Return the (x, y) coordinate for the center point of the cell that contains the specified text.  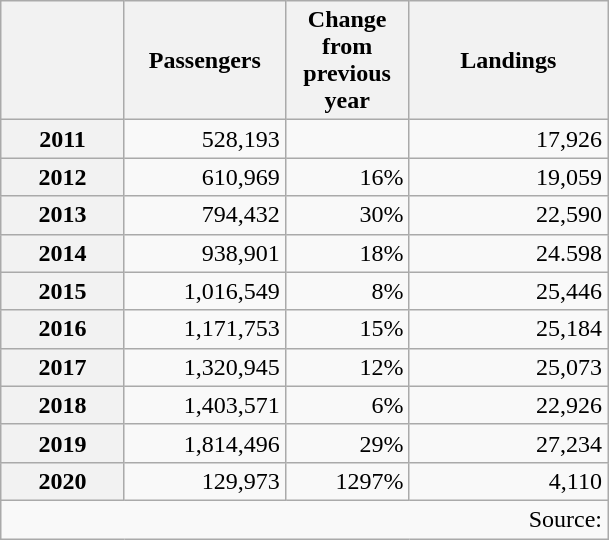
2019 (63, 443)
1,171,753 (204, 329)
25,446 (508, 291)
2016 (63, 329)
2017 (63, 367)
22,590 (508, 215)
528,193 (204, 139)
22,926 (508, 405)
4,110 (508, 481)
12% (347, 367)
Change from previous year (347, 60)
Landings (508, 60)
19,059 (508, 177)
2015 (63, 291)
1,320,945 (204, 367)
1,814,496 (204, 443)
610,969 (204, 177)
1297% (347, 481)
2012 (63, 177)
15% (347, 329)
2011 (63, 139)
938,901 (204, 253)
18% (347, 253)
29% (347, 443)
129,973 (204, 481)
1,016,549 (204, 291)
2018 (63, 405)
8% (347, 291)
Passengers (204, 60)
Source: (304, 519)
25,184 (508, 329)
27,234 (508, 443)
2014 (63, 253)
16% (347, 177)
24.598 (508, 253)
1,403,571 (204, 405)
794,432 (204, 215)
17,926 (508, 139)
30% (347, 215)
2013 (63, 215)
6% (347, 405)
25,073 (508, 367)
2020 (63, 481)
